For the text-containing cell, return its midpoint in (x, y) coordinate format. 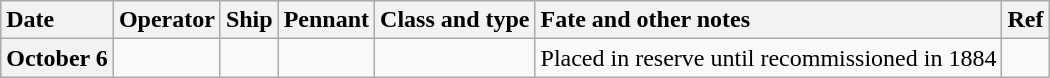
Pennant (326, 20)
Operator (166, 20)
Ref (1026, 20)
Class and type (455, 20)
October 6 (58, 58)
Placed in reserve until recommissioned in 1884 (768, 58)
Fate and other notes (768, 20)
Ship (249, 20)
Date (58, 20)
